Capture the cell that displays the provided text and extract its (x, y) central coordinate. 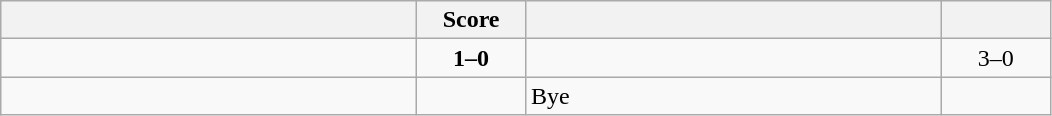
Bye (733, 96)
Score (472, 20)
1–0 (472, 58)
3–0 (996, 58)
